Search for the cell housing the specified text and yield its (X, Y) center coordinate. 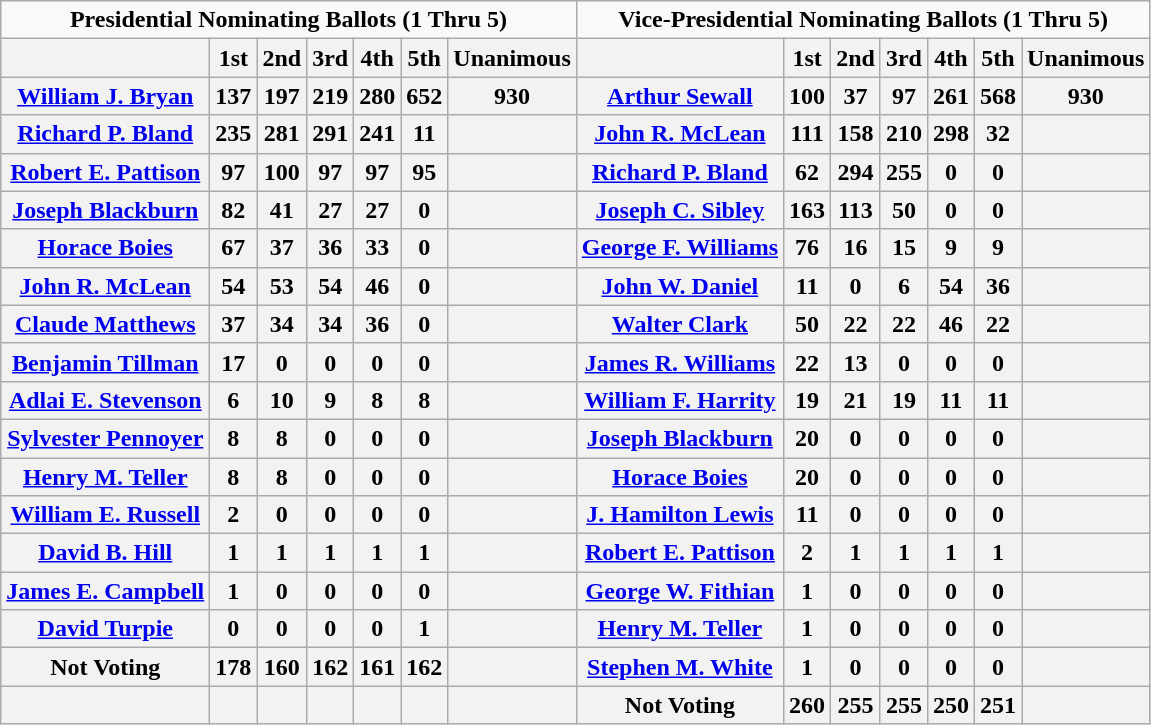
241 (378, 134)
95 (424, 172)
10 (282, 400)
161 (378, 667)
Joseph C. Sibley (680, 210)
16 (856, 248)
William J. Bryan (106, 96)
Walter Clark (680, 324)
163 (808, 210)
67 (234, 248)
Sylvester Pennoyer (106, 438)
James E. Campbell (106, 591)
76 (808, 248)
260 (808, 705)
111 (808, 134)
294 (856, 172)
62 (808, 172)
William F. Harrity (680, 400)
William E. Russell (106, 515)
David B. Hill (106, 553)
291 (330, 134)
Arthur Sewall (680, 96)
160 (282, 667)
James R. Williams (680, 362)
15 (904, 248)
235 (234, 134)
652 (424, 96)
298 (950, 134)
53 (282, 286)
113 (856, 210)
John W. Daniel (680, 286)
219 (330, 96)
Vice-Presidential Nominating Ballots (1 Thru 5) (863, 20)
178 (234, 667)
281 (282, 134)
21 (856, 400)
261 (950, 96)
Stephen M. White (680, 667)
George F. Williams (680, 248)
Presidential Nominating Ballots (1 Thru 5) (289, 20)
17 (234, 362)
210 (904, 134)
George W. Fithian (680, 591)
Adlai E. Stevenson (106, 400)
Claude Matthews (106, 324)
41 (282, 210)
251 (998, 705)
13 (856, 362)
158 (856, 134)
David Turpie (106, 629)
33 (378, 248)
Benjamin Tillman (106, 362)
J. Hamilton Lewis (680, 515)
197 (282, 96)
137 (234, 96)
32 (998, 134)
280 (378, 96)
82 (234, 210)
568 (998, 96)
250 (950, 705)
